Find where the given text appears and provide that cell's center as (X, Y) coordinate. 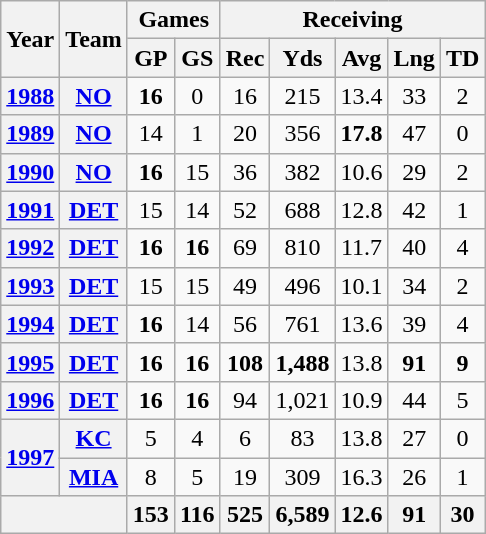
10.6 (362, 172)
9 (462, 362)
153 (150, 515)
1994 (30, 324)
33 (414, 96)
810 (302, 248)
108 (245, 362)
12.8 (362, 210)
Yds (302, 58)
8 (150, 477)
11.7 (362, 248)
13.4 (362, 96)
36 (245, 172)
34 (414, 286)
10.1 (362, 286)
Team (94, 39)
39 (414, 324)
6 (245, 438)
GS (197, 58)
83 (302, 438)
Lng (414, 58)
20 (245, 134)
1992 (30, 248)
1996 (30, 400)
Rec (245, 58)
116 (197, 515)
GP (150, 58)
1990 (30, 172)
12.6 (362, 515)
69 (245, 248)
1993 (30, 286)
44 (414, 400)
1991 (30, 210)
761 (302, 324)
17.8 (362, 134)
42 (414, 210)
40 (414, 248)
10.9 (362, 400)
19 (245, 477)
496 (302, 286)
1,021 (302, 400)
TD (462, 58)
1989 (30, 134)
Avg (362, 58)
47 (414, 134)
MIA (94, 477)
215 (302, 96)
52 (245, 210)
382 (302, 172)
688 (302, 210)
Receiving (352, 20)
1995 (30, 362)
26 (414, 477)
309 (302, 477)
Year (30, 39)
29 (414, 172)
KC (94, 438)
525 (245, 515)
94 (245, 400)
49 (245, 286)
1,488 (302, 362)
Games (174, 20)
6,589 (302, 515)
27 (414, 438)
16.3 (362, 477)
356 (302, 134)
56 (245, 324)
1997 (30, 457)
30 (462, 515)
13.6 (362, 324)
1988 (30, 96)
